Output the (X, Y) coordinate of the center of the cell containing the given text.  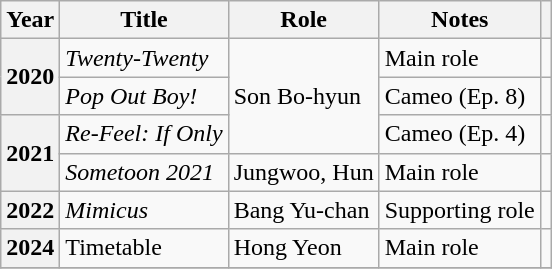
Cameo (Ep. 4) (460, 134)
Bang Yu-chan (304, 210)
Sometoon 2021 (144, 172)
2022 (30, 210)
Timetable (144, 248)
Cameo (Ep. 8) (460, 96)
2024 (30, 248)
Notes (460, 20)
Title (144, 20)
Role (304, 20)
2021 (30, 153)
Jungwoo, Hun (304, 172)
Twenty-Twenty (144, 58)
Mimicus (144, 210)
Hong Yeon (304, 248)
Supporting role (460, 210)
Son Bo-hyun (304, 96)
Year (30, 20)
Re-Feel: If Only (144, 134)
2020 (30, 77)
Pop Out Boy! (144, 96)
